Detect which cell encompasses the target text, then output its (X, Y) center coordinate. 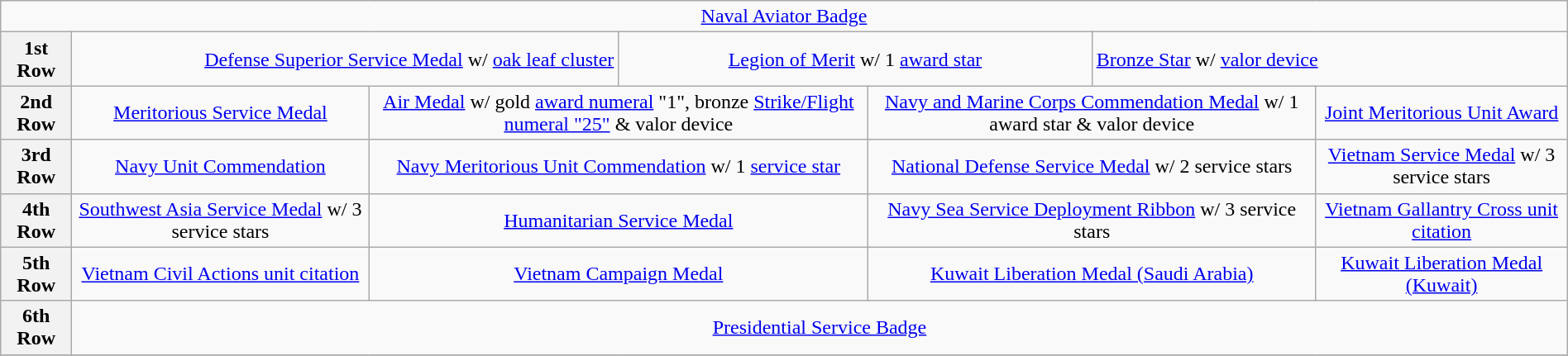
Defense Superior Service Medal w/ oak leaf cluster (346, 59)
Navy Meritorious Unit Commendation w/ 1 service star (619, 167)
Air Medal w/ gold award numeral "1", bronze Strike/Flight numeral "25" & valor device (619, 112)
Southwest Asia Service Medal w/ 3 service stars (221, 220)
2nd Row (36, 112)
Legion of Merit w/ 1 award star (855, 59)
Naval Aviator Badge (784, 17)
Vietnam Civil Actions unit citation (221, 274)
Meritorious Service Medal (221, 112)
Kuwait Liberation Medal (Saudi Arabia) (1092, 274)
Presidential Service Badge (820, 327)
Joint Meritorious Unit Award (1441, 112)
Navy and Marine Corps Commendation Medal w/ 1 award star & valor device (1092, 112)
Vietnam Campaign Medal (619, 274)
National Defense Service Medal w/ 2 service stars (1092, 167)
Navy Unit Commendation (221, 167)
Humanitarian Service Medal (619, 220)
1st Row (36, 59)
Navy Sea Service Deployment Ribbon w/ 3 service stars (1092, 220)
Vietnam Gallantry Cross unit citation (1441, 220)
4th Row (36, 220)
Kuwait Liberation Medal (Kuwait) (1441, 274)
3rd Row (36, 167)
Bronze Star w/ valor device (1330, 59)
6th Row (36, 327)
5th Row (36, 274)
Vietnam Service Medal w/ 3 service stars (1441, 167)
